Identify which cell holds the provided text, then report its [X, Y] central coordinate. 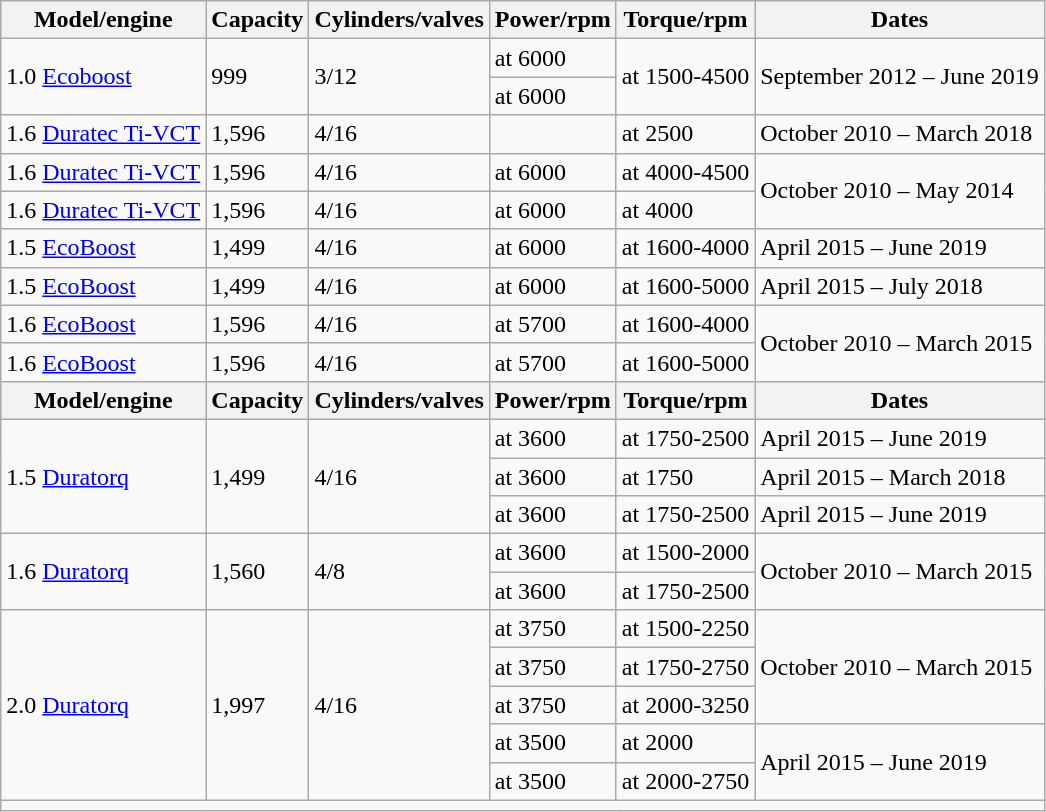
1.6 Duratorq [104, 572]
2.0 Duratorq [104, 705]
at 2000 [685, 743]
at 2000-2750 [685, 781]
999 [258, 77]
October 2010 – May 2014 [900, 191]
April 2015 – March 2018 [900, 477]
at 1500-2000 [685, 553]
at 4000 [685, 210]
4/8 [399, 572]
1.5 Duratorq [104, 476]
1.0 Ecoboost [104, 77]
at 1500-4500 [685, 77]
at 4000-4500 [685, 172]
at 2000-3250 [685, 705]
at 1750-2750 [685, 667]
April 2015 – July 2018 [900, 286]
October 2010 – March 2018 [900, 134]
at 1500-2250 [685, 629]
at 2500 [685, 134]
September 2012 – June 2019 [900, 77]
1,997 [258, 705]
1,560 [258, 572]
3/12 [399, 77]
at 1750 [685, 477]
